Extract the [x, y] coordinate from the center of the cell holding the provided text.  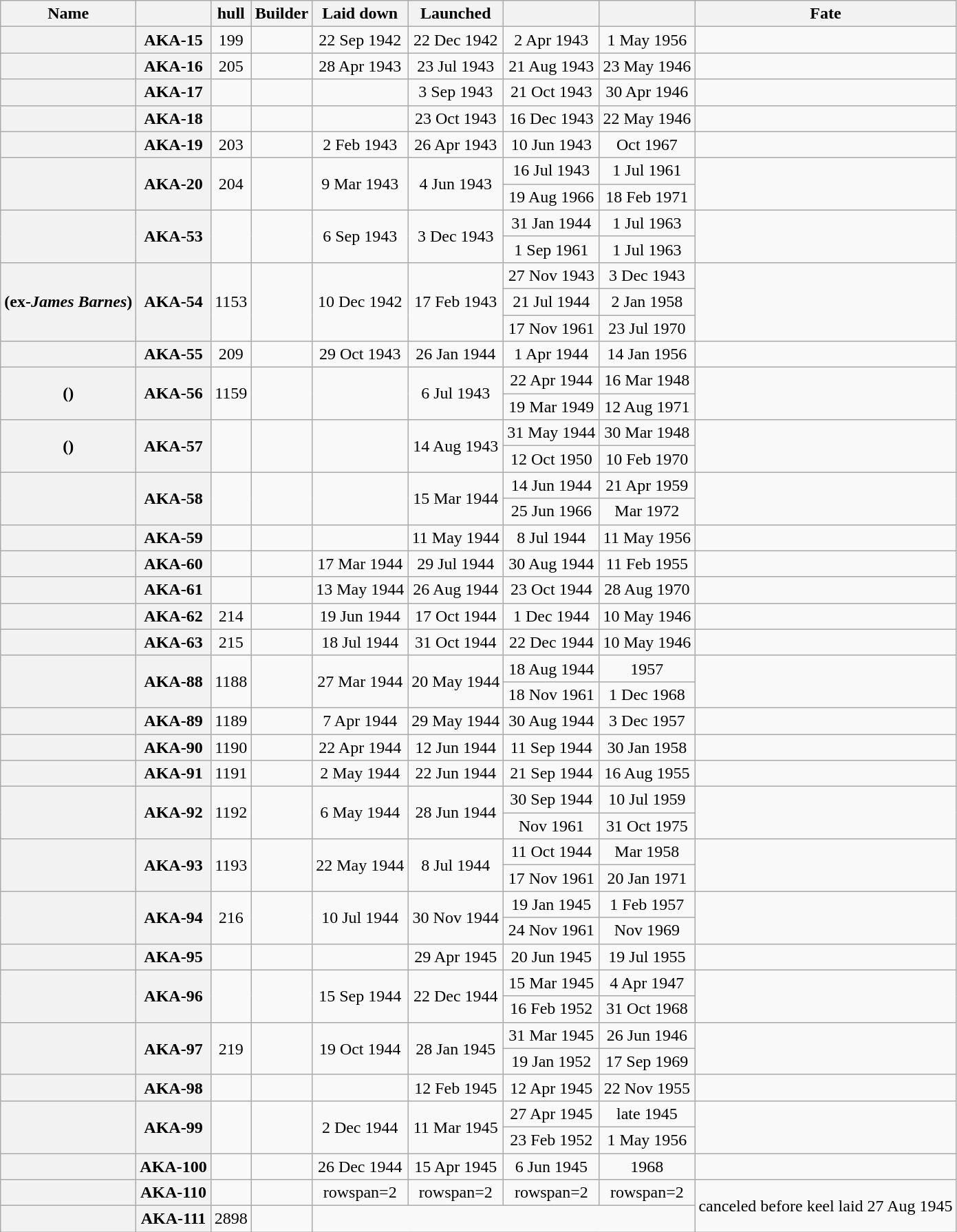
214 [231, 616]
19 Jun 1944 [361, 616]
30 Jan 1958 [647, 747]
22 May 1944 [361, 865]
1 Jul 1961 [647, 171]
6 May 1944 [361, 813]
23 Jul 1970 [647, 328]
30 Apr 1946 [647, 92]
1 Dec 1944 [552, 616]
13 May 1944 [361, 590]
Launched [455, 14]
28 Apr 1943 [361, 66]
30 Nov 1944 [455, 917]
29 Oct 1943 [361, 354]
late 1945 [647, 1114]
18 Jul 1944 [361, 642]
16 Jul 1943 [552, 171]
Name [69, 14]
22 May 1946 [647, 118]
AKA-61 [173, 590]
19 Oct 1944 [361, 1048]
AKA-54 [173, 301]
16 Feb 1952 [552, 1009]
AKA-15 [173, 40]
28 Jan 1945 [455, 1048]
20 Jun 1945 [552, 957]
Laid down [361, 14]
22 Dec 1942 [455, 40]
26 Apr 1943 [455, 145]
1968 [647, 1167]
19 Aug 1966 [552, 197]
27 Apr 1945 [552, 1114]
18 Aug 1944 [552, 668]
2898 [231, 1219]
17 Sep 1969 [647, 1061]
hull [231, 14]
23 Oct 1944 [552, 590]
28 Jun 1944 [455, 813]
22 Jun 1944 [455, 774]
19 Mar 1949 [552, 407]
15 Mar 1945 [552, 983]
31 Oct 1944 [455, 642]
AKA-58 [173, 498]
AKA-111 [173, 1219]
203 [231, 145]
12 Feb 1945 [455, 1087]
28 Aug 1970 [647, 590]
15 Mar 1944 [455, 498]
Builder [281, 14]
Nov 1969 [647, 931]
18 Feb 1971 [647, 197]
2 Dec 1944 [361, 1127]
1193 [231, 865]
204 [231, 184]
18 Nov 1961 [552, 694]
11 Feb 1955 [647, 564]
AKA-96 [173, 996]
3 Sep 1943 [455, 92]
19 Jan 1945 [552, 904]
17 Feb 1943 [455, 301]
1153 [231, 301]
1 Feb 1957 [647, 904]
19 Jan 1952 [552, 1061]
1190 [231, 747]
205 [231, 66]
12 Aug 1971 [647, 407]
AKA-95 [173, 957]
6 Jul 1943 [455, 394]
199 [231, 40]
1957 [647, 668]
23 May 1946 [647, 66]
AKA-91 [173, 774]
11 Oct 1944 [552, 852]
1188 [231, 681]
25 Jun 1966 [552, 511]
10 Feb 1970 [647, 459]
2 Apr 1943 [552, 40]
AKA-17 [173, 92]
21 Sep 1944 [552, 774]
11 May 1944 [455, 538]
20 Jan 1971 [647, 878]
30 Sep 1944 [552, 800]
AKA-90 [173, 747]
AKA-53 [173, 236]
AKA-94 [173, 917]
4 Apr 1947 [647, 983]
AKA-110 [173, 1193]
1 Dec 1968 [647, 694]
AKA-56 [173, 394]
12 Oct 1950 [552, 459]
3 Dec 1957 [647, 721]
14 Aug 1943 [455, 446]
AKA-97 [173, 1048]
29 Apr 1945 [455, 957]
22 Nov 1955 [647, 1087]
AKA-18 [173, 118]
16 Aug 1955 [647, 774]
Fate [826, 14]
1 Apr 1944 [552, 354]
AKA-88 [173, 681]
16 Mar 1948 [647, 381]
AKA-59 [173, 538]
10 Dec 1942 [361, 301]
31 Oct 1975 [647, 826]
31 Mar 1945 [552, 1035]
4 Jun 1943 [455, 184]
27 Nov 1943 [552, 275]
1159 [231, 394]
29 May 1944 [455, 721]
21 Aug 1943 [552, 66]
10 Jun 1943 [552, 145]
AKA-92 [173, 813]
26 Dec 1944 [361, 1167]
1 Sep 1961 [552, 249]
24 Nov 1961 [552, 931]
AKA-63 [173, 642]
29 Jul 1944 [455, 564]
15 Sep 1944 [361, 996]
21 Jul 1944 [552, 301]
22 Sep 1942 [361, 40]
1192 [231, 813]
14 Jan 1956 [647, 354]
AKA-89 [173, 721]
Mar 1972 [647, 511]
16 Dec 1943 [552, 118]
31 Oct 1968 [647, 1009]
10 Jul 1959 [647, 800]
21 Apr 1959 [647, 485]
23 Jul 1943 [455, 66]
2 Jan 1958 [647, 301]
12 Jun 1944 [455, 747]
10 Jul 1944 [361, 917]
AKA-62 [173, 616]
AKA-100 [173, 1167]
1191 [231, 774]
26 Jan 1944 [455, 354]
2 May 1944 [361, 774]
17 Mar 1944 [361, 564]
(ex-James Barnes) [69, 301]
11 Mar 1945 [455, 1127]
27 Mar 1944 [361, 681]
12 Apr 1945 [552, 1087]
31 Jan 1944 [552, 223]
15 Apr 1945 [455, 1167]
canceled before keel laid 27 Aug 1945 [826, 1206]
6 Jun 1945 [552, 1167]
17 Oct 1944 [455, 616]
30 Mar 1948 [647, 433]
11 May 1956 [647, 538]
14 Jun 1944 [552, 485]
11 Sep 1944 [552, 747]
26 Aug 1944 [455, 590]
23 Feb 1952 [552, 1140]
AKA-20 [173, 184]
AKA-16 [173, 66]
1189 [231, 721]
26 Jun 1946 [647, 1035]
20 May 1944 [455, 681]
AKA-19 [173, 145]
AKA-57 [173, 446]
31 May 1944 [552, 433]
6 Sep 1943 [361, 236]
219 [231, 1048]
2 Feb 1943 [361, 145]
21 Oct 1943 [552, 92]
23 Oct 1943 [455, 118]
9 Mar 1943 [361, 184]
AKA-93 [173, 865]
AKA-60 [173, 564]
215 [231, 642]
AKA-98 [173, 1087]
209 [231, 354]
AKA-55 [173, 354]
AKA-99 [173, 1127]
Nov 1961 [552, 826]
Oct 1967 [647, 145]
19 Jul 1955 [647, 957]
Mar 1958 [647, 852]
216 [231, 917]
7 Apr 1944 [361, 721]
